Return [X, Y] of the center of cell containing provided text 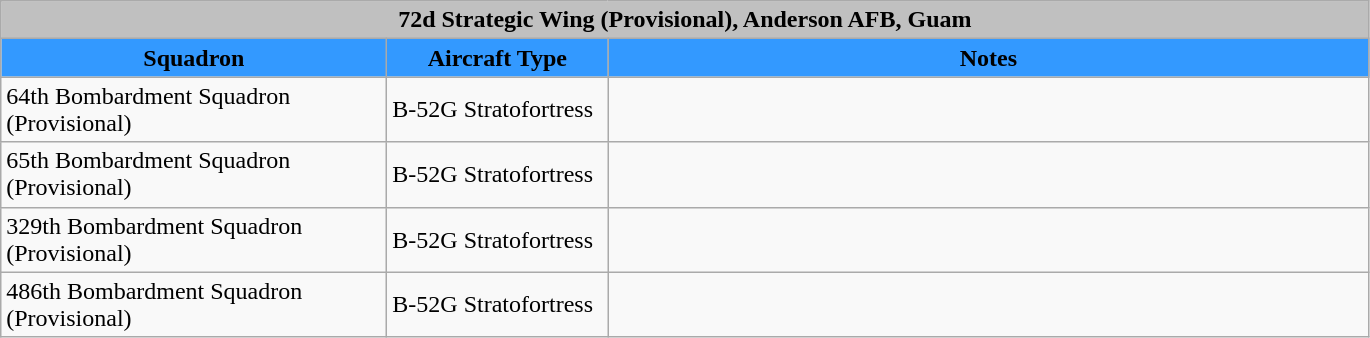
486th Bombardment Squadron (Provisional) [194, 304]
329th Bombardment Squadron (Provisional) [194, 240]
72d Strategic Wing (Provisional), Anderson AFB, Guam [685, 20]
64th Bombardment Squadron (Provisional) [194, 110]
65th Bombardment Squadron (Provisional) [194, 174]
Squadron [194, 58]
Notes [988, 58]
Aircraft Type [498, 58]
